From the cell containing the given text, extract its center point as (X, Y) coordinate. 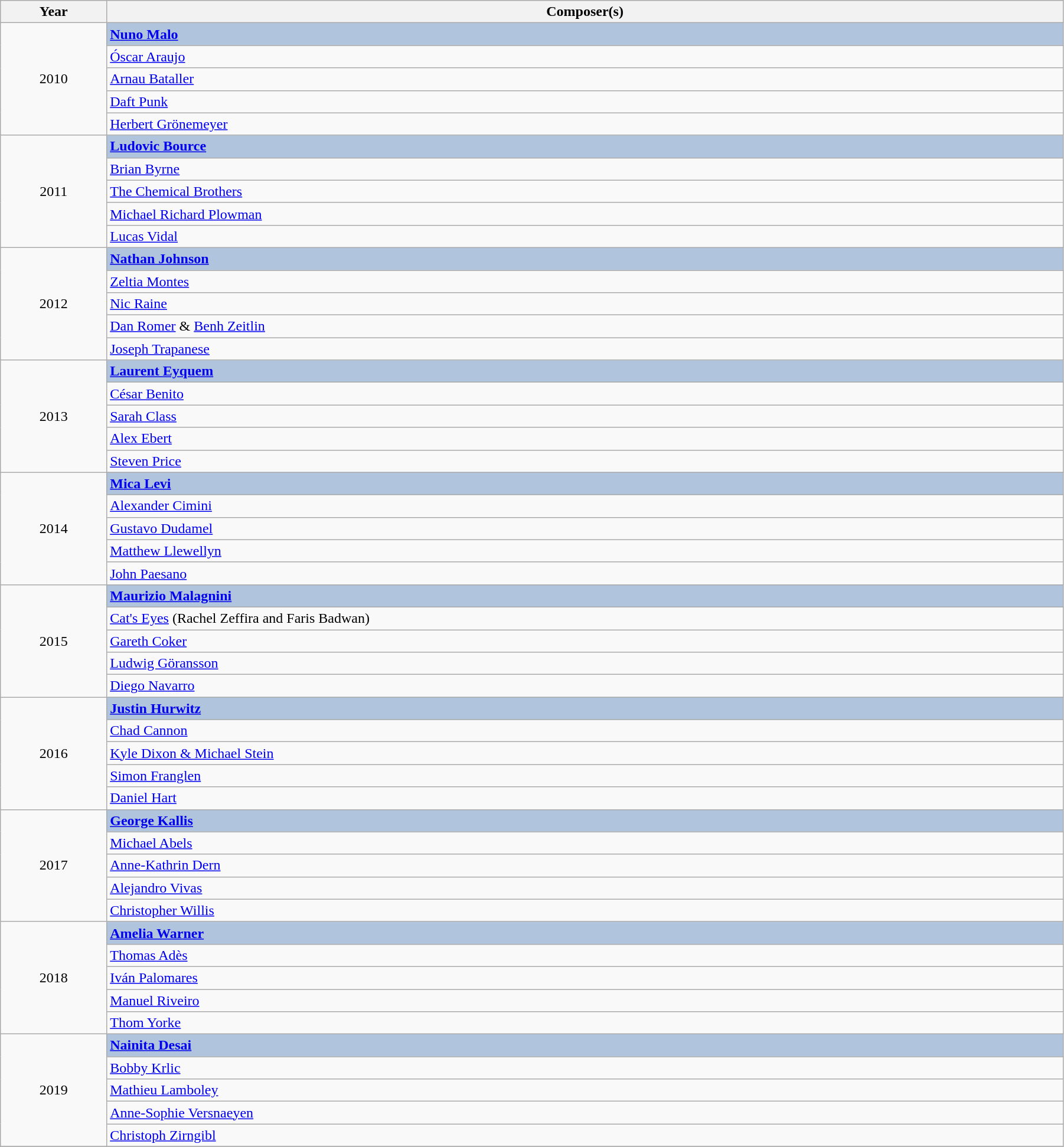
2011 (54, 191)
Thomas Adès (585, 955)
César Benito (585, 394)
Óscar Araujo (585, 57)
Kyle Dixon & Michael Stein (585, 753)
Manuel Riveiro (585, 1001)
Justin Hurwitz (585, 708)
2013 (54, 416)
Matthew Llewellyn (585, 551)
Nuno Malo (585, 34)
Diego Navarro (585, 686)
Christoph Zirngibl (585, 1135)
Nic Raine (585, 304)
2010 (54, 79)
Laurent Eyquem (585, 371)
Joseph Trapanese (585, 349)
Gareth Coker (585, 641)
Ludovic Bource (585, 146)
Chad Cannon (585, 731)
Cat's Eyes (Rachel Zeffira and Faris Badwan) (585, 618)
Arnau Bataller (585, 79)
Gustavo Dudamel (585, 528)
Daft Punk (585, 102)
Maurizio Malagnini (585, 596)
Iván Palomares (585, 978)
Nainita Desai (585, 1045)
Lucas Vidal (585, 236)
Herbert Grönemeyer (585, 124)
Anne-Sophie Versnaeyen (585, 1113)
Ludwig Göransson (585, 664)
Thom Yorke (585, 1023)
2017 (54, 865)
Year (54, 12)
2015 (54, 641)
Sarah Class (585, 416)
John Paesano (585, 573)
2012 (54, 303)
Dan Romer & Benh Zeitlin (585, 326)
Amelia Warner (585, 933)
Steven Price (585, 461)
Composer(s) (585, 12)
Zeltia Montes (585, 282)
Michael Abels (585, 843)
2018 (54, 978)
Nathan Johnson (585, 259)
Alexander Cimini (585, 506)
Christopher Willis (585, 910)
Daniel Hart (585, 798)
Brian Byrne (585, 169)
The Chemical Brothers (585, 191)
Mathieu Lamboley (585, 1090)
Alex Ebert (585, 439)
Bobby Krlic (585, 1068)
Mica Levi (585, 483)
Simon Franglen (585, 776)
Alejandro Vivas (585, 888)
2019 (54, 1090)
2016 (54, 753)
Michael Richard Plowman (585, 214)
Anne-Kathrin Dern (585, 865)
George Kallis (585, 821)
2014 (54, 528)
